From the cell containing the given text, extract its center point as (X, Y) coordinate. 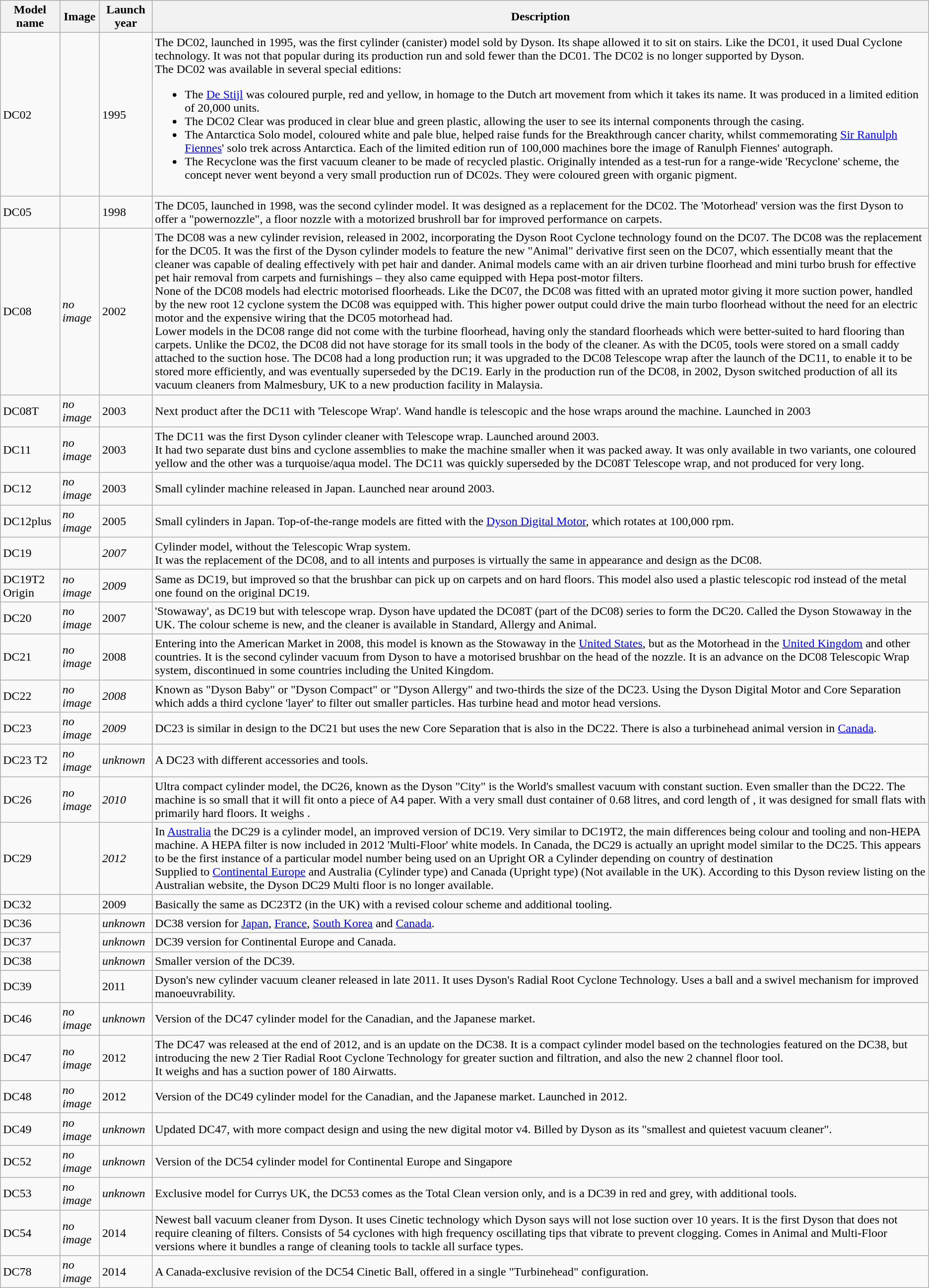
Version of the DC54 cylinder model for Continental Europe and Singapore (540, 1161)
DC32 (30, 904)
Next product after the DC11 with 'Telescope Wrap'. Wand handle is telescopic and the hose wraps around the machine. Launched in 2003 (540, 411)
DC52 (30, 1161)
DC19T2 Origin (30, 586)
DC29 (30, 859)
DC02 (30, 114)
DC39 version for Continental Europe and Canada. (540, 942)
DC26 (30, 800)
1995 (126, 114)
DC48 (30, 1097)
Updated DC47, with more compact design and using the new digital motor v4. Billed by Dyson as its "smallest and quietest vacuum cleaner". (540, 1129)
DC08 (30, 312)
DC20 (30, 617)
DC38 (30, 961)
DC38 version for Japan, France, South Korea and Canada. (540, 923)
DC36 (30, 923)
Small cylinders in Japan. Top-of-the-range models are fitted with the Dyson Digital Motor, which rotates at 100,000 rpm. (540, 521)
Description (540, 17)
DC05 (30, 212)
2011 (126, 987)
DC78 (30, 1272)
A DC23 with different accessories and tools. (540, 760)
DC54 (30, 1233)
DC19 (30, 553)
DC23 T2 (30, 760)
DC12plus (30, 521)
2010 (126, 800)
Basically the same as DC23T2 (in the UK) with a revised colour scheme and additional tooling. (540, 904)
Model name (30, 17)
DC49 (30, 1129)
DC53 (30, 1193)
DC39 (30, 987)
Launch year (126, 17)
DC22 (30, 696)
Smaller version of the DC39. (540, 961)
A Canada-exclusive revision of the DC54 Cinetic Ball, offered in a single "Turbinehead" configuration. (540, 1272)
2005 (126, 521)
1998 (126, 212)
DC12 (30, 488)
DC21 (30, 657)
DC08T (30, 411)
DC23 (30, 729)
DC46 (30, 1018)
Version of the DC49 cylinder model for the Canadian, and the Japanese market. Launched in 2012. (540, 1097)
DC37 (30, 942)
Small cylinder machine released in Japan. Launched near around 2003. (540, 488)
Exclusive model for Currys UK, the DC53 comes as the Total Clean version only, and is a DC39 in red and grey, with additional tools. (540, 1193)
2002 (126, 312)
DC11 (30, 450)
Image (79, 17)
Version of the DC47 cylinder model for the Canadian, and the Japanese market. (540, 1018)
DC47 (30, 1058)
